Output the [X, Y] coordinate of the center of the cell containing the given text.  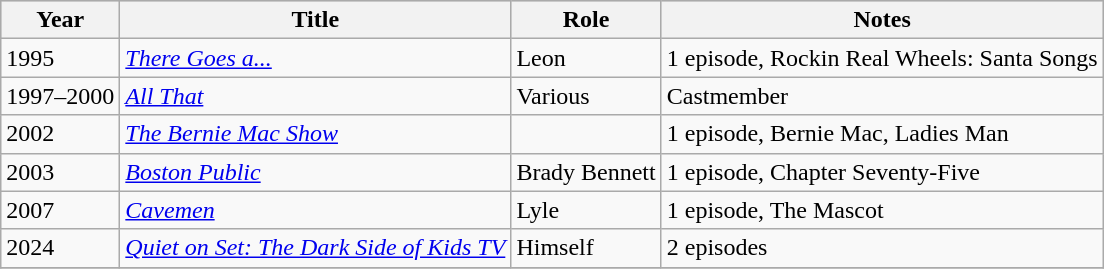
2003 [60, 172]
Title [316, 20]
1 episode, Chapter Seventy-Five [882, 172]
1 episode, Bernie Mac, Ladies Man [882, 134]
Brady Bennett [586, 172]
There Goes a... [316, 58]
Notes [882, 20]
1 episode, Rockin Real Wheels: Santa Songs [882, 58]
Boston Public [316, 172]
1997–2000 [60, 96]
Year [60, 20]
Various [586, 96]
1 episode, The Mascot [882, 210]
Role [586, 20]
Castmember [882, 96]
Quiet on Set: The Dark Side of Kids TV [316, 248]
2007 [60, 210]
2 episodes [882, 248]
Lyle [586, 210]
1995 [60, 58]
Himself [586, 248]
2024 [60, 248]
The Bernie Mac Show [316, 134]
Leon [586, 58]
Cavemen [316, 210]
All That [316, 96]
2002 [60, 134]
